Detect which cell encompasses the target text, then output its (X, Y) center coordinate. 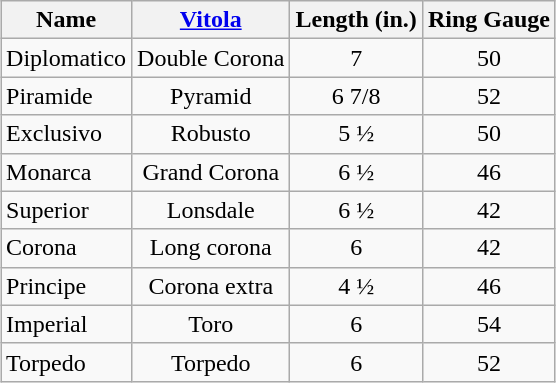
Superior (66, 210)
Diplomatico (66, 58)
Exclusivo (66, 134)
5 ½ (356, 134)
Principe (66, 286)
6 7/8 (356, 96)
4 ½ (356, 286)
Imperial (66, 324)
Lonsdale (211, 210)
Vitola (211, 20)
Double Corona (211, 58)
Corona extra (211, 286)
Grand Corona (211, 172)
54 (488, 324)
Length (in.) (356, 20)
Piramide (66, 96)
Robusto (211, 134)
Pyramid (211, 96)
Corona (66, 248)
7 (356, 58)
Name (66, 20)
Monarca (66, 172)
Toro (211, 324)
Long corona (211, 248)
Ring Gauge (488, 20)
